From the cell containing the given text, extract its center point as [x, y] coordinate. 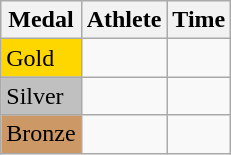
Athlete [124, 20]
Silver [41, 96]
Medal [41, 20]
Time [199, 20]
Gold [41, 58]
Bronze [41, 134]
